Locate the cell with the specified text and output its [X, Y] center coordinate. 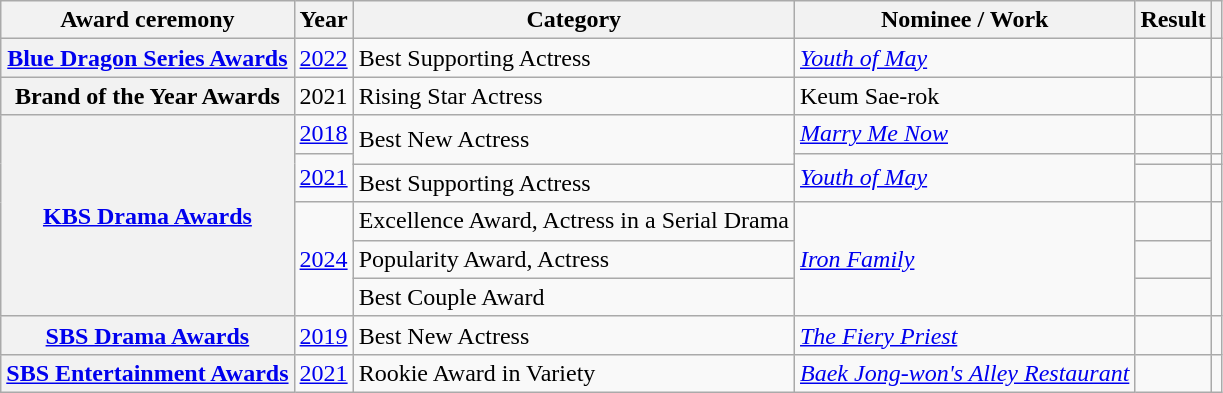
Baek Jong-won's Alley Restaurant [964, 373]
2019 [324, 335]
Brand of the Year Awards [148, 96]
Rising Star Actress [574, 96]
Category [574, 20]
Iron Family [964, 259]
2018 [324, 134]
KBS Drama Awards [148, 216]
Marry Me Now [964, 134]
2024 [324, 259]
Result [1173, 20]
The Fiery Priest [964, 335]
2022 [324, 58]
Rookie Award in Variety [574, 373]
SBS Drama Awards [148, 335]
Nominee / Work [964, 20]
Excellence Award, Actress in a Serial Drama [574, 221]
Blue Dragon Series Awards [148, 58]
Year [324, 20]
SBS Entertainment Awards [148, 373]
Keum Sae-rok [964, 96]
Award ceremony [148, 20]
Popularity Award, Actress [574, 259]
Best Couple Award [574, 297]
